For the text-containing cell, return its midpoint in (x, y) coordinate format. 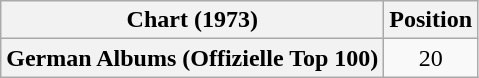
Position (431, 20)
German Albums (Offizielle Top 100) (192, 58)
Chart (1973) (192, 20)
20 (431, 58)
